Determine the [x, y] coordinate at the center of the cell enclosing the given text.  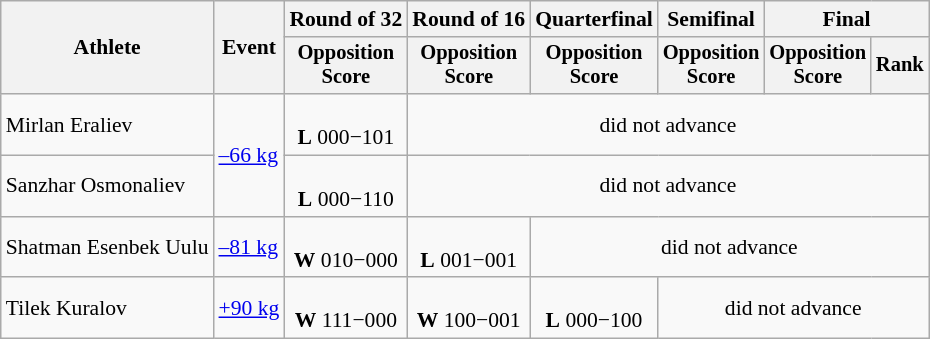
W 010−000 [346, 248]
Mirlan Eraliev [108, 124]
L 000−100 [594, 308]
L 000−101 [346, 124]
Event [250, 48]
W 111−000 [346, 308]
Round of 16 [468, 19]
Semifinal [712, 19]
L 000−110 [346, 186]
Tilek Kuralov [108, 308]
Round of 32 [346, 19]
Rank [900, 66]
Athlete [108, 48]
L 001−001 [468, 248]
W 100−001 [468, 308]
Final [846, 19]
–66 kg [250, 155]
–81 kg [250, 248]
Shatman Esenbek Uulu [108, 248]
Sanzhar Osmonaliev [108, 186]
+90 kg [250, 308]
Quarterfinal [594, 19]
